Identify which cell holds the provided text, then report its [X, Y] central coordinate. 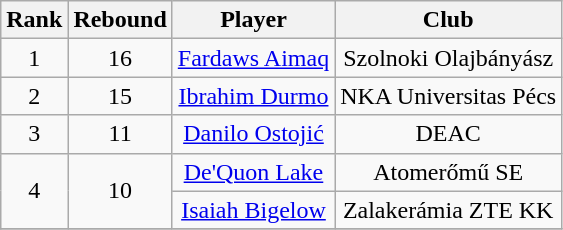
1 [34, 58]
4 [34, 191]
Rank [34, 20]
3 [34, 134]
2 [34, 96]
Rebound [120, 20]
NKA Universitas Pécs [448, 96]
Atomerőmű SE [448, 172]
Club [448, 20]
15 [120, 96]
Szolnoki Olajbányász [448, 58]
16 [120, 58]
Danilo Ostojić [253, 134]
Isaiah Bigelow [253, 210]
DEAC [448, 134]
Zalakerámia ZTE KK [448, 210]
De'Quon Lake [253, 172]
Ibrahim Durmo [253, 96]
11 [120, 134]
10 [120, 191]
Player [253, 20]
Fardaws Aimaq [253, 58]
